Find where the given text appears and provide that cell's center as (x, y) coordinate. 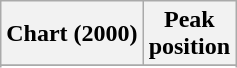
Chart (2000) (72, 34)
Peakposition (189, 34)
